For the text-containing cell, return its midpoint in (X, Y) coordinate format. 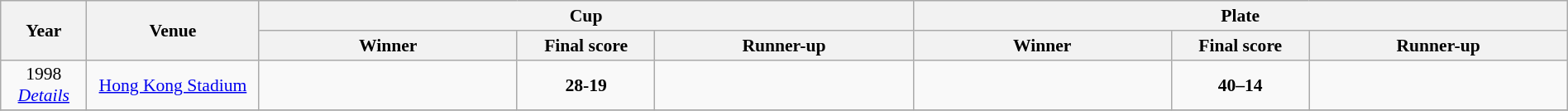
Venue (173, 30)
28-19 (586, 84)
Year (44, 30)
Hong Kong Stadium (173, 84)
1998 Details (44, 84)
40–14 (1241, 84)
Cup (586, 16)
Plate (1241, 16)
